Scan for the cell matching the given text and deliver its [x, y] coordinate at center. 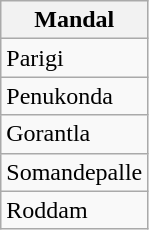
Gorantla [74, 134]
Roddam [74, 210]
Mandal [74, 20]
Somandepalle [74, 172]
Penukonda [74, 96]
Parigi [74, 58]
